From the cell containing the given text, extract its center point as [x, y] coordinate. 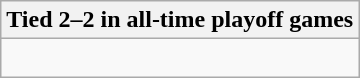
Tied 2–2 in all-time playoff games [180, 20]
